Pinpoint the cell where the given text exists, returning its (X, Y) midpoint coordinate. 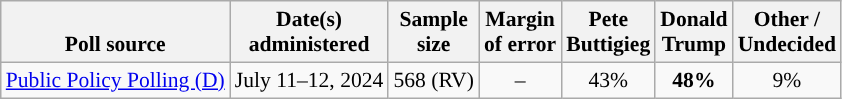
– (520, 80)
568 (RV) (434, 80)
PeteButtigieg (608, 32)
48% (694, 80)
Other /Undecided (787, 32)
9% (787, 80)
43% (608, 80)
Date(s)administered (310, 32)
Marginof error (520, 32)
July 11–12, 2024 (310, 80)
Public Policy Polling (D) (116, 80)
DonaldTrump (694, 32)
Poll source (116, 32)
Samplesize (434, 32)
